Pinpoint the cell where the given text exists, returning its (X, Y) midpoint coordinate. 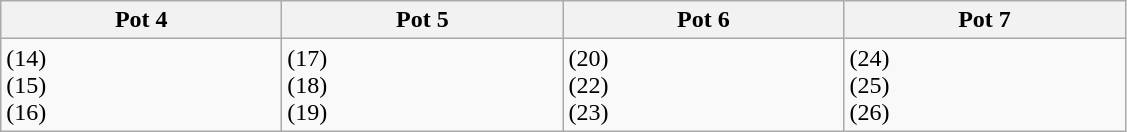
(17) (18) (19) (422, 85)
Pot 4 (142, 20)
Pot 5 (422, 20)
(24) (25) (26) (984, 85)
Pot 6 (704, 20)
(20) (22) (23) (704, 85)
Pot 7 (984, 20)
(14) (15) (16) (142, 85)
